Return [X, Y] of the center of cell containing provided text 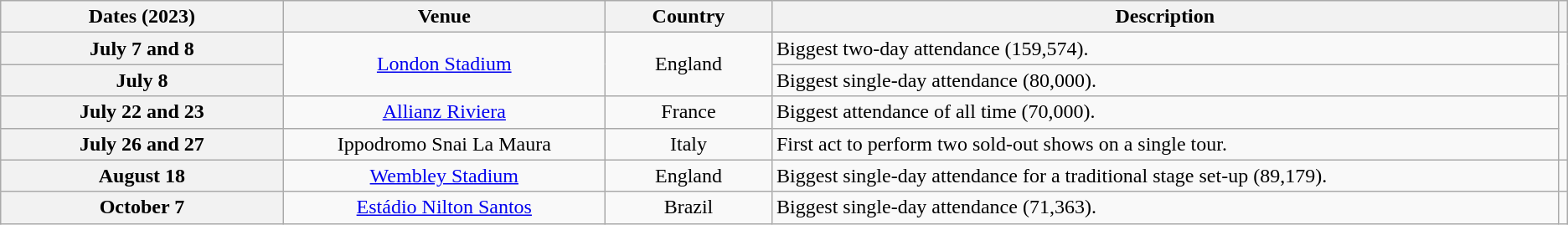
July 8 [142, 80]
London Stadium [444, 64]
Venue [444, 17]
July 7 and 8 [142, 49]
July 26 and 27 [142, 144]
October 7 [142, 207]
August 18 [142, 176]
July 22 and 23 [142, 112]
Biggest attendance of all time (70,000). [1164, 112]
Biggest single-day attendance (71,363). [1164, 207]
Biggest single-day attendance for a traditional stage set-up (89,179). [1164, 176]
Italy [689, 144]
Ippodromo Snai La Maura [444, 144]
France [689, 112]
Brazil [689, 207]
Biggest single-day attendance (80,000). [1164, 80]
Description [1164, 17]
Wembley Stadium [444, 176]
First act to perform two sold-out shows on a single tour. [1164, 144]
Allianz Riviera [444, 112]
Estádio Nilton Santos [444, 207]
Biggest two-day attendance (159,574). [1164, 49]
Country [689, 17]
Dates (2023) [142, 17]
